From the cell containing the given text, extract its center point as (x, y) coordinate. 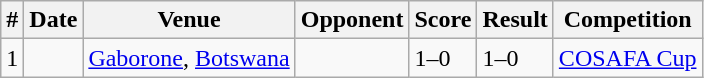
Venue (189, 20)
Competition (628, 20)
Opponent (352, 20)
Gaborone, Botswana (189, 58)
COSAFA Cup (628, 58)
Date (54, 20)
Score (443, 20)
1 (12, 58)
Result (515, 20)
# (12, 20)
